Scan for the cell matching the given text and deliver its [X, Y] coordinate at center. 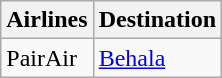
Destination [157, 20]
PairAir [47, 58]
Airlines [47, 20]
Behala [157, 58]
